Search for the cell housing the specified text and yield its (X, Y) center coordinate. 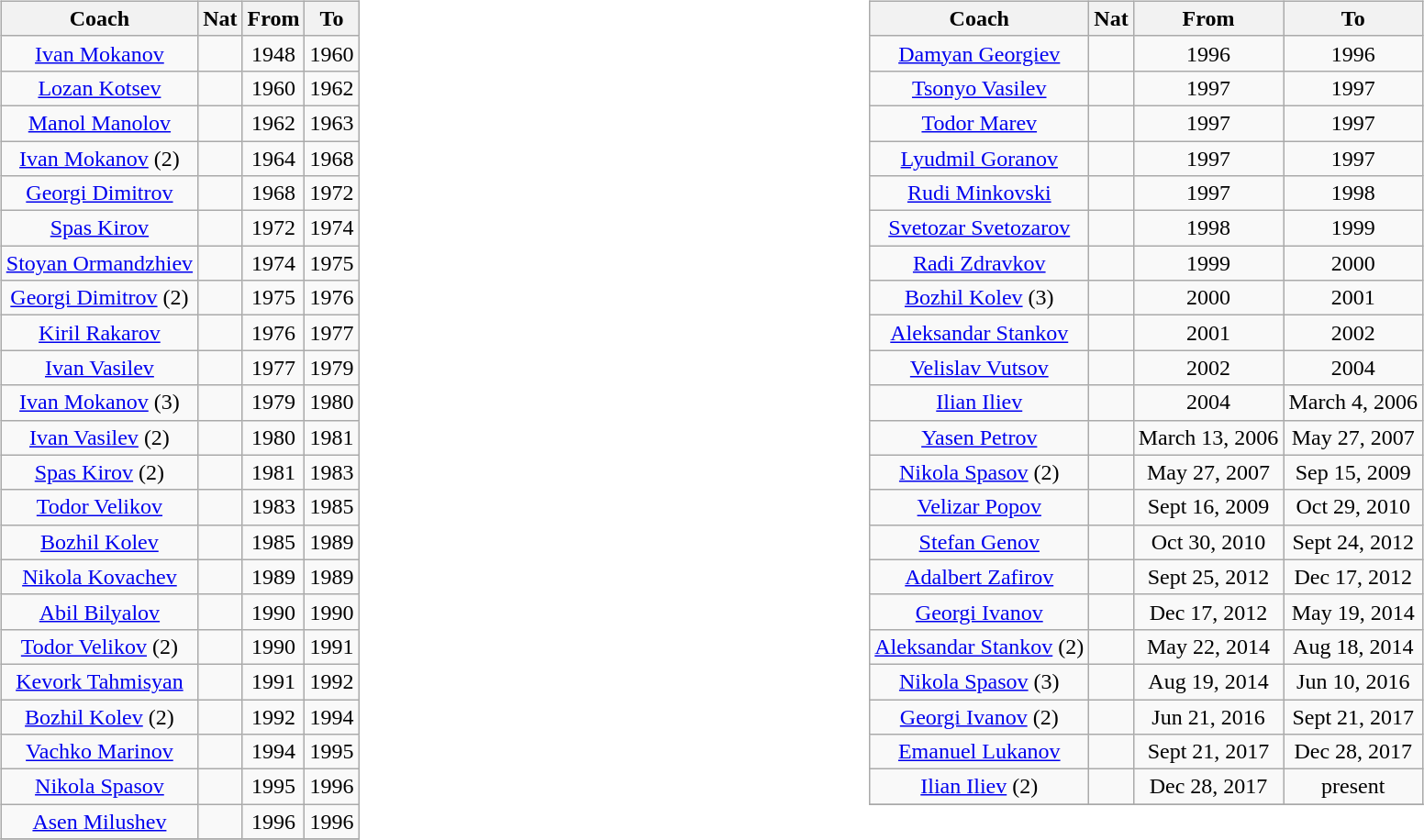
Bozhil Kolev (2) (99, 716)
Nikola Kovachev (99, 577)
Stefan Genov (980, 542)
Adalbert Zafirov (980, 577)
Jun 21, 2016 (1208, 716)
present (1353, 787)
Georgi Dimitrov (2) (99, 298)
Svetozar Svetozarov (980, 228)
Velizar Popov (980, 507)
March 13, 2006 (1208, 437)
Rudi Minkovski (980, 193)
Stoyan Ormandzhiev (99, 263)
Bozhil Kolev (99, 542)
Vachko Marinov (99, 752)
Ivan Vasilev (99, 368)
Yasen Petrov (980, 437)
Abil Bilyalov (99, 612)
Oct 30, 2010 (1208, 542)
Manol Manolov (99, 123)
Georgi Ivanov (980, 612)
Ivan Mokanov (3) (99, 403)
Nikola Spasov (3) (980, 681)
Ivan Mokanov (2) (99, 159)
Kiril Rakarov (99, 333)
Sept 24, 2012 (1353, 542)
Aug 19, 2014 (1208, 681)
Sep 15, 2009 (1353, 472)
Nikola Spasov (2) (980, 472)
Lozan Kotsev (99, 88)
Velislav Vutsov (980, 368)
Aleksandar Stankov (980, 333)
Radi Zdravkov (980, 263)
March 4, 2006 (1353, 403)
Ilian Iliev (980, 403)
Nikola Spasov (99, 787)
Damyan Georgiev (980, 53)
Jun 10, 2016 (1353, 681)
Emanuel Lukanov (980, 752)
Kevork Tahmisyan (99, 681)
Georgi Dimitrov (99, 193)
Aleksandar Stankov (2) (980, 647)
Oct 29, 2010 (1353, 507)
Spas Kirov (99, 228)
Ilian Iliev (2) (980, 787)
Lyudmil Goranov (980, 159)
Aug 18, 2014 (1353, 647)
Bozhil Kolev (3) (980, 298)
1964 (273, 159)
Todor Marev (980, 123)
Sept 16, 2009 (1208, 507)
Ivan Mokanov (99, 53)
Spas Kirov (2) (99, 472)
Georgi Ivanov (2) (980, 716)
Asen Milushev (99, 822)
Tsonyo Vasilev (980, 88)
Todor Velikov (2) (99, 647)
Sept 25, 2012 (1208, 577)
May 19, 2014 (1353, 612)
May 22, 2014 (1208, 647)
1948 (273, 53)
Ivan Vasilev (2) (99, 437)
Todor Velikov (99, 507)
1963 (332, 123)
